From the cell containing the given text, extract its center point as (X, Y) coordinate. 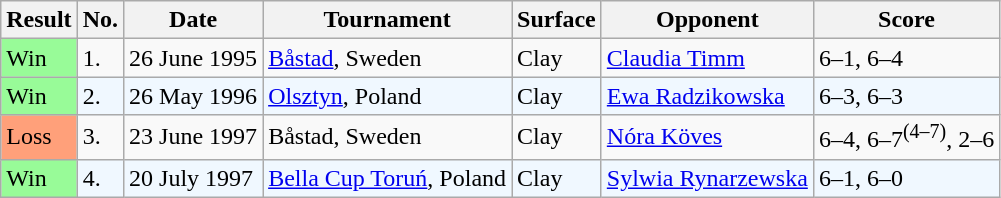
6–1, 6–4 (906, 58)
6–3, 6–3 (906, 96)
Ewa Radzikowska (707, 96)
6–1, 6–0 (906, 178)
3. (100, 138)
Surface (557, 20)
Date (194, 20)
20 July 1997 (194, 178)
Bella Cup Toruń, Poland (388, 178)
4. (100, 178)
Opponent (707, 20)
6–4, 6–7(4–7), 2–6 (906, 138)
23 June 1997 (194, 138)
Score (906, 20)
Nóra Köves (707, 138)
Tournament (388, 20)
Result (39, 20)
2. (100, 96)
Olsztyn, Poland (388, 96)
No. (100, 20)
26 June 1995 (194, 58)
Claudia Timm (707, 58)
1. (100, 58)
Loss (39, 138)
Sylwia Rynarzewska (707, 178)
26 May 1996 (194, 96)
